Identify which cell holds the provided text, then report its (x, y) central coordinate. 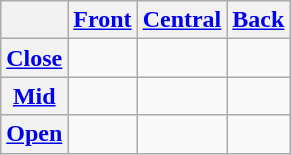
Close (34, 58)
Central (182, 20)
Front (102, 20)
Back (258, 20)
Mid (34, 96)
Open (34, 134)
